Identify which cell holds the provided text, then report its [x, y] central coordinate. 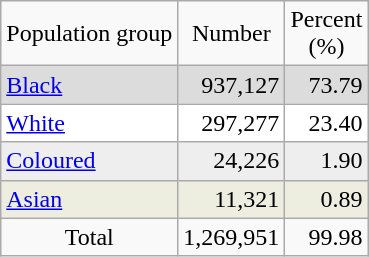
Population group [90, 34]
Black [90, 85]
937,127 [232, 85]
0.89 [326, 199]
Percent(%) [326, 34]
Asian [90, 199]
Coloured [90, 161]
24,226 [232, 161]
Total [90, 237]
23.40 [326, 123]
1.90 [326, 161]
99.98 [326, 237]
297,277 [232, 123]
73.79 [326, 85]
1,269,951 [232, 237]
11,321 [232, 199]
Number [232, 34]
White [90, 123]
